Locate the cell with the specified text and output its (x, y) center coordinate. 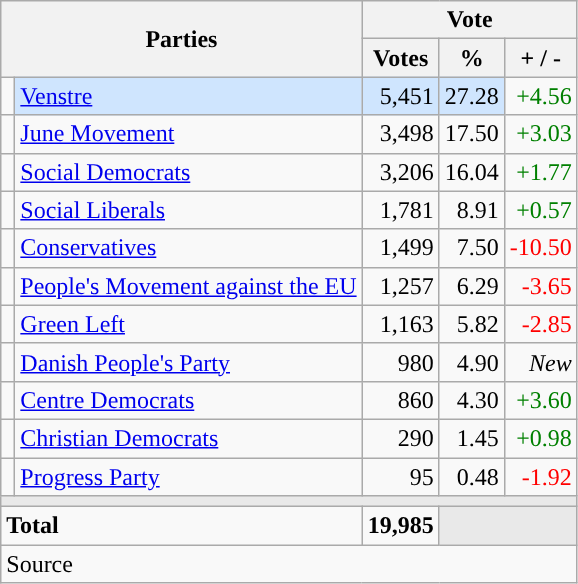
6.29 (472, 286)
17.50 (472, 134)
Votes (400, 58)
Parties (182, 39)
-1.92 (540, 477)
19,985 (400, 526)
New (540, 362)
Progress Party (188, 477)
290 (400, 438)
3,206 (400, 172)
5.82 (472, 324)
Vote (470, 20)
16.04 (472, 172)
860 (400, 400)
Christian Democrats (188, 438)
980 (400, 362)
Green Left (188, 324)
+0.98 (540, 438)
27.28 (472, 96)
4.90 (472, 362)
-2.85 (540, 324)
+4.56 (540, 96)
Conservatives (188, 248)
5,451 (400, 96)
Centre Democrats (188, 400)
1.45 (472, 438)
3,498 (400, 134)
1,499 (400, 248)
-3.65 (540, 286)
-10.50 (540, 248)
Social Liberals (188, 210)
Total (182, 526)
+1.77 (540, 172)
+3.60 (540, 400)
+ / - (540, 58)
1,781 (400, 210)
+0.57 (540, 210)
June Movement (188, 134)
Source (290, 564)
Danish People's Party (188, 362)
% (472, 58)
8.91 (472, 210)
+3.03 (540, 134)
Social Democrats (188, 172)
7.50 (472, 248)
Venstre (188, 96)
4.30 (472, 400)
0.48 (472, 477)
1,257 (400, 286)
95 (400, 477)
People's Movement against the EU (188, 286)
1,163 (400, 324)
